Detect which cell encompasses the target text, then output its [X, Y] center coordinate. 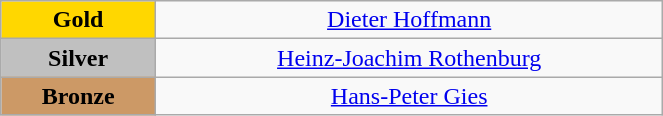
Hans-Peter Gies [408, 96]
Gold [78, 20]
Bronze [78, 96]
Dieter Hoffmann [408, 20]
Heinz-Joachim Rothenburg [408, 58]
Silver [78, 58]
